Scan for the cell matching the given text and deliver its (X, Y) coordinate at center. 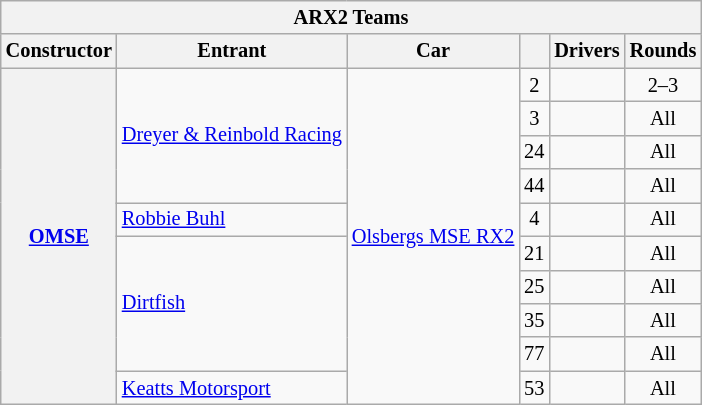
2–3 (664, 85)
Dirtfish (232, 304)
Olsbergs MSE RX2 (433, 236)
OMSE (59, 236)
44 (534, 186)
4 (534, 219)
Car (433, 51)
2 (534, 85)
Constructor (59, 51)
ARX2 Teams (351, 17)
Drivers (586, 51)
35 (534, 320)
24 (534, 152)
25 (534, 287)
Entrant (232, 51)
21 (534, 253)
77 (534, 354)
Dreyer & Reinbold Racing (232, 136)
Rounds (664, 51)
Robbie Buhl (232, 219)
Keatts Motorsport (232, 388)
3 (534, 118)
53 (534, 388)
